Return [X, Y] of the center of cell containing provided text 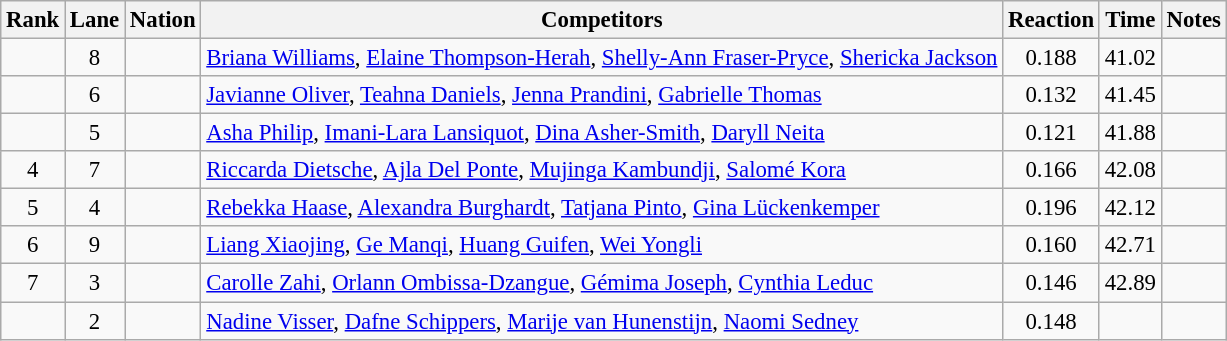
0.160 [1052, 245]
Rank [33, 20]
Reaction [1052, 20]
Asha Philip, Imani-Lara Lansiquot, Dina Asher-Smith, Daryll Neita [602, 133]
42.71 [1130, 245]
41.02 [1130, 58]
42.89 [1130, 283]
Nadine Visser, Dafne Schippers, Marije van Hunenstijn, Naomi Sedney [602, 321]
Riccarda Dietsche, Ajla Del Ponte, Mujinga Kambundji, Salomé Kora [602, 170]
42.12 [1130, 208]
Lane [95, 20]
41.88 [1130, 133]
0.196 [1052, 208]
9 [95, 245]
Time [1130, 20]
Liang Xiaojing, Ge Manqi, Huang Guifen, Wei Yongli [602, 245]
8 [95, 58]
2 [95, 321]
0.146 [1052, 283]
Competitors [602, 20]
Javianne Oliver, Teahna Daniels, Jenna Prandini, Gabrielle Thomas [602, 95]
Carolle Zahi, Orlann Ombissa-Dzangue, Gémima Joseph, Cynthia Leduc [602, 283]
0.188 [1052, 58]
0.148 [1052, 321]
0.166 [1052, 170]
Notes [1194, 20]
3 [95, 283]
0.121 [1052, 133]
Nation [163, 20]
0.132 [1052, 95]
42.08 [1130, 170]
Rebekka Haase, Alexandra Burghardt, Tatjana Pinto, Gina Lückenkemper [602, 208]
41.45 [1130, 95]
Briana Williams, Elaine Thompson-Herah, Shelly-Ann Fraser-Pryce, Shericka Jackson [602, 58]
